Locate the cell with the specified text and output its [x, y] center coordinate. 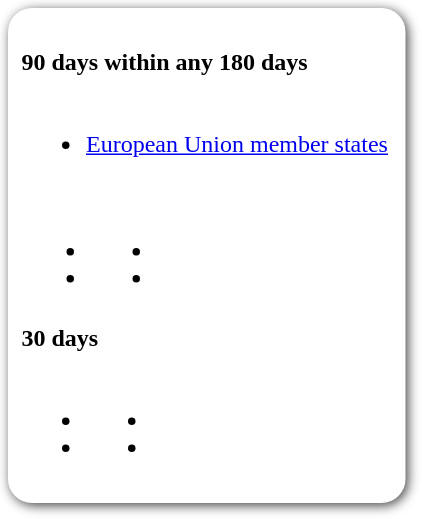
European Union member states [206, 200]
90 days within any 180 days European Union member states 30 days [207, 256]
